For the text-containing cell, return its midpoint in (x, y) coordinate format. 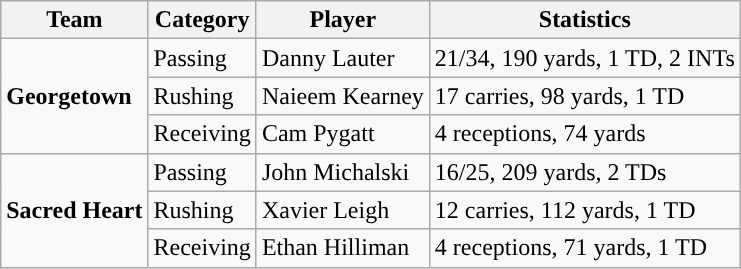
21/34, 190 yards, 1 TD, 2 INTs (584, 58)
4 receptions, 74 yards (584, 134)
17 carries, 98 yards, 1 TD (584, 96)
Xavier Leigh (342, 210)
12 carries, 112 yards, 1 TD (584, 210)
Sacred Heart (74, 210)
John Michalski (342, 172)
Player (342, 20)
Naieem Kearney (342, 96)
Statistics (584, 20)
Danny Lauter (342, 58)
Team (74, 20)
16/25, 209 yards, 2 TDs (584, 172)
4 receptions, 71 yards, 1 TD (584, 248)
Category (202, 20)
Cam Pygatt (342, 134)
Ethan Hilliman (342, 248)
Georgetown (74, 96)
